Find where the given text appears and provide that cell's center as [X, Y] coordinate. 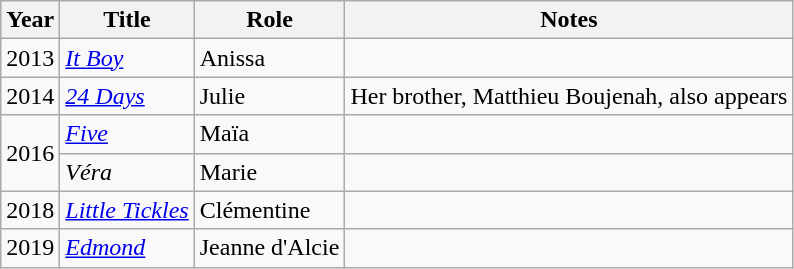
Little Tickles [127, 210]
It Boy [127, 58]
2016 [30, 153]
Maïa [270, 134]
2018 [30, 210]
2019 [30, 248]
Jeanne d'Alcie [270, 248]
Edmond [127, 248]
Role [270, 20]
Year [30, 20]
Véra [127, 172]
2014 [30, 96]
Notes [569, 20]
24 Days [127, 96]
Clémentine [270, 210]
Anissa [270, 58]
Her brother, Matthieu Boujenah, also appears [569, 96]
2013 [30, 58]
Title [127, 20]
Marie [270, 172]
Five [127, 134]
Julie [270, 96]
